Determine the [x, y] coordinate at the center of the cell enclosing the given text.  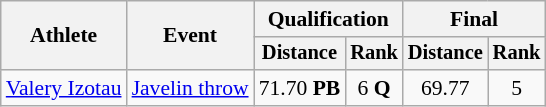
6 Q [374, 88]
71.70 PB [300, 88]
Qualification [328, 19]
Event [190, 36]
Final [474, 19]
69.77 [446, 88]
Valery Izotau [64, 88]
Athlete [64, 36]
Javelin throw [190, 88]
5 [517, 88]
